Identify which cell holds the provided text, then report its (X, Y) central coordinate. 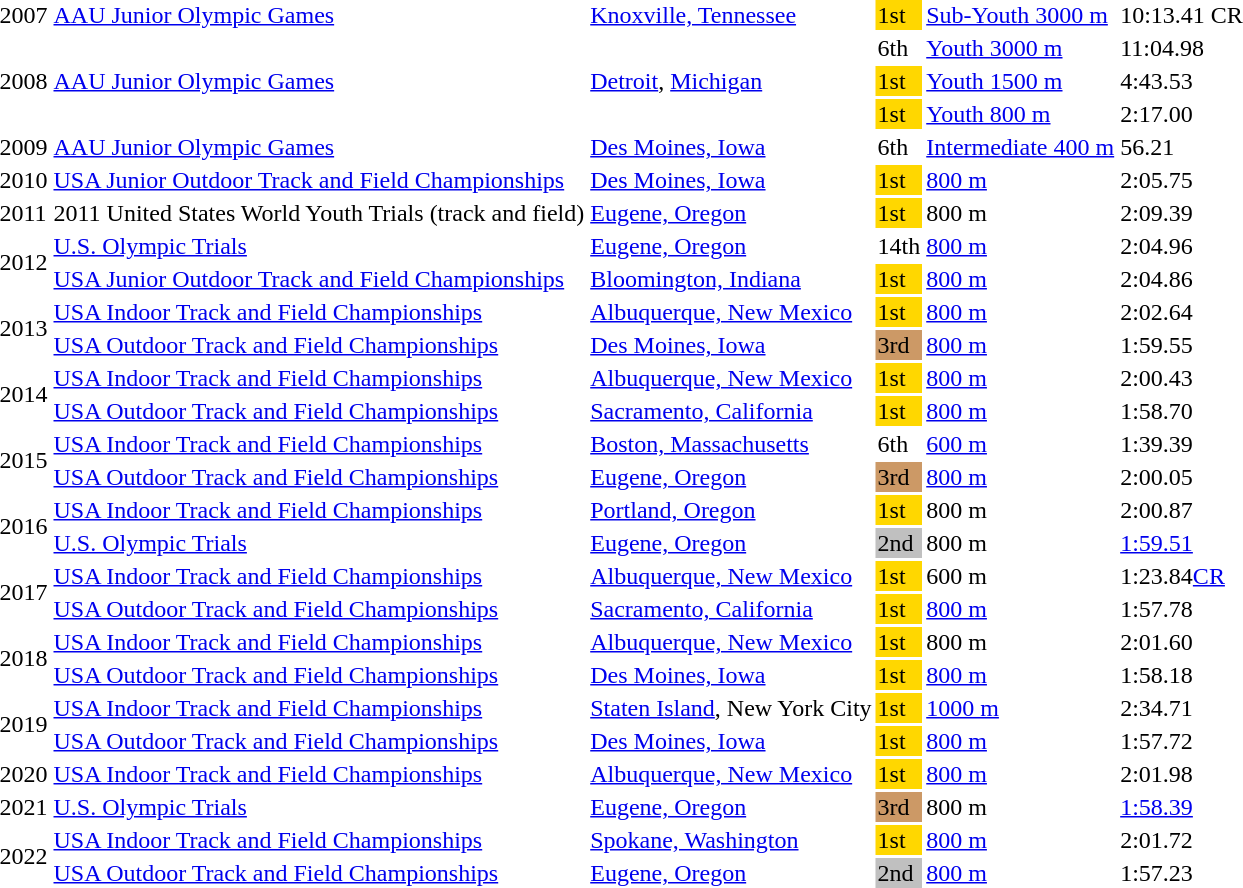
Boston, Massachusetts (731, 444)
Detroit, Michigan (731, 81)
Bloomington, Indiana (731, 279)
Spokane, Washington (731, 840)
14th (899, 246)
Youth 3000 m (1020, 48)
Staten Island, New York City (731, 708)
Knoxville, Tennessee (731, 15)
1000 m (1020, 708)
2011 United States World Youth Trials (track and field) (319, 213)
Intermediate 400 m (1020, 147)
Youth 800 m (1020, 114)
Sub-Youth 3000 m (1020, 15)
Youth 1500 m (1020, 81)
Portland, Oregon (731, 510)
